Provide the [X, Y] coordinate of the cell's center where the given text is located.  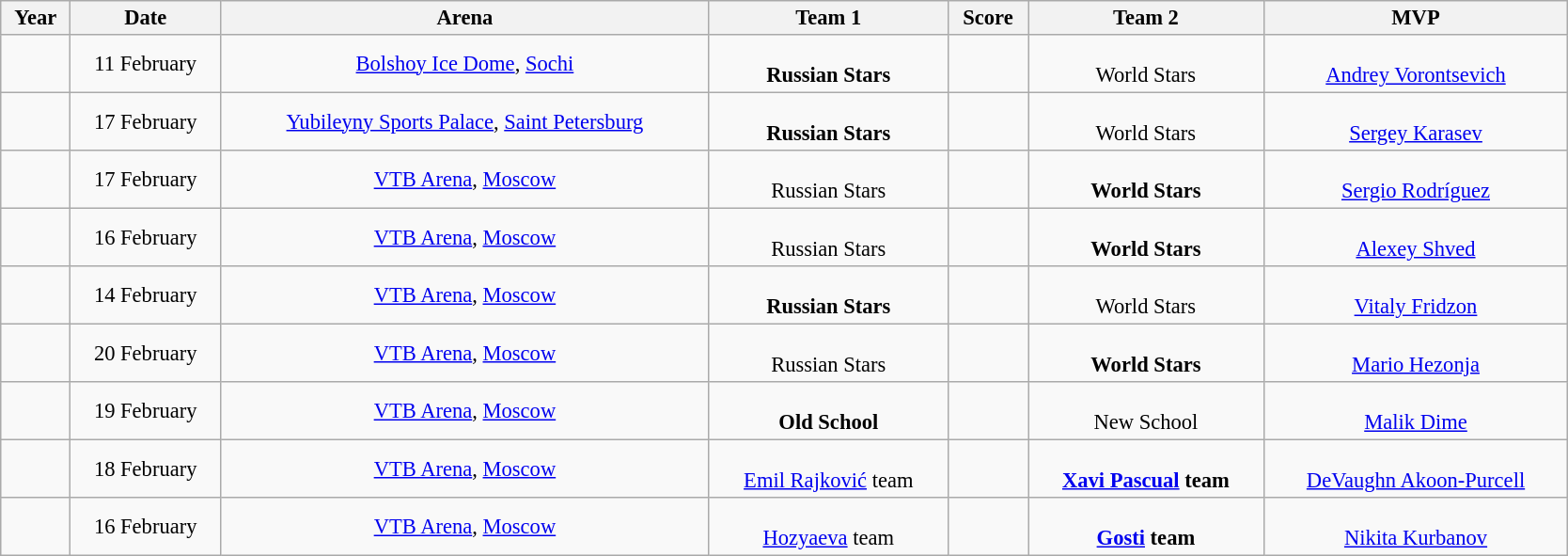
Sergey Karasev [1416, 121]
Mario Hezonja [1416, 353]
Score [987, 18]
14 February [146, 295]
Date [146, 18]
Malik Dime [1416, 411]
New School [1147, 411]
Team 1 [828, 18]
19 February [146, 411]
11 February [146, 64]
Hozyaeva team [828, 527]
18 February [146, 469]
Xavi Pascual team [1147, 469]
Sergio Rodríguez [1416, 180]
Gosti team [1147, 527]
Old School [828, 411]
Yubileyny Sports Palace, Saint Petersburg [465, 121]
Andrey Vorontsevich [1416, 64]
Nikita Kurbanov [1416, 527]
Team 2 [1147, 18]
Alexey Shved [1416, 237]
Bolshoy Ice Dome, Sochi [465, 64]
20 February [146, 353]
Year [36, 18]
MVP [1416, 18]
DeVaughn Akoon-Purcell [1416, 469]
Vitaly Fridzon [1416, 295]
Emil Rajković team [828, 469]
Arena [465, 18]
